Determine the [x, y] coordinate at the center of the cell enclosing the given text.  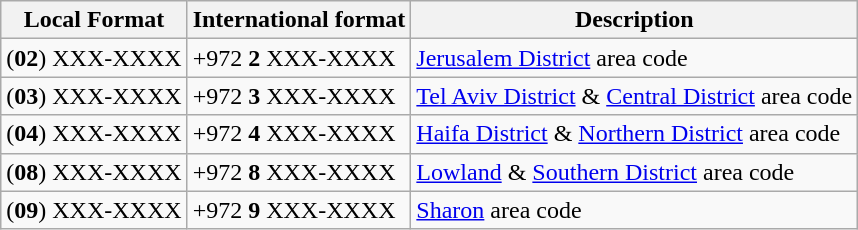
Description [634, 20]
Lowland & Southern District area code [634, 172]
(03) XXX-XXXX [94, 96]
Sharon area code [634, 210]
+972 8 XXX-XXXX [299, 172]
Local Format [94, 20]
Jerusalem District area code [634, 58]
(02) XXX-XXXX [94, 58]
(08) XXX-XXXX [94, 172]
+972 4 XXX-XXXX [299, 134]
International format [299, 20]
(09) XXX-XXXX [94, 210]
(04) XXX-XXXX [94, 134]
+972 9 XXX-XXXX [299, 210]
+972 2 XXX-XXXX [299, 58]
Haifa District & Northern District area code [634, 134]
+972 3 XXX-XXXX [299, 96]
Tel Aviv District & Central District area code [634, 96]
